Find where the given text appears and provide that cell's center as [X, Y] coordinate. 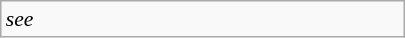
see [203, 19]
